Detect which cell encompasses the target text, then output its (X, Y) center coordinate. 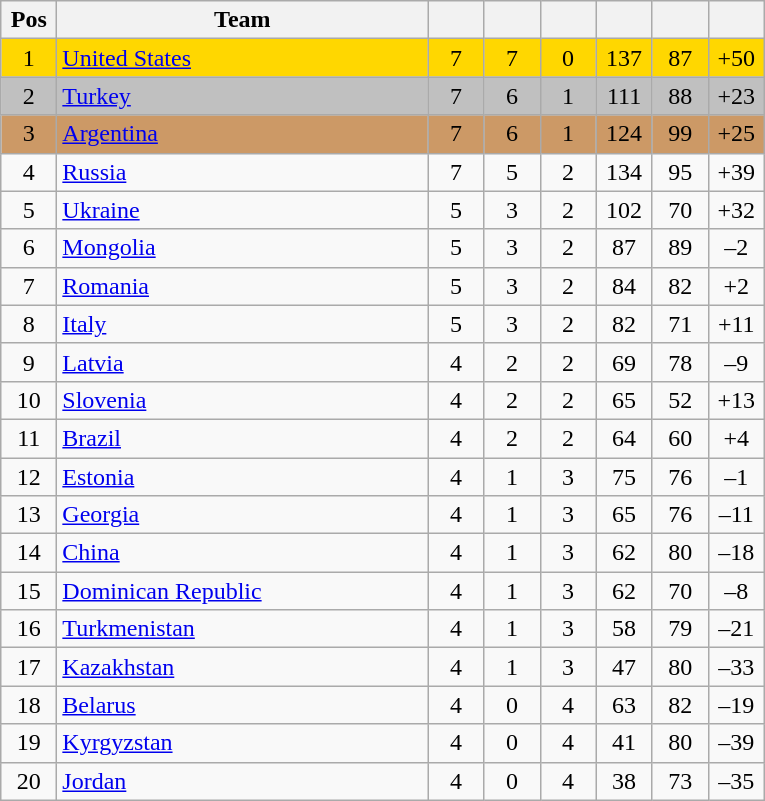
Romania (242, 286)
–2 (736, 248)
Argentina (242, 134)
Pos (29, 20)
–1 (736, 477)
–9 (736, 362)
Ukraine (242, 210)
10 (29, 400)
134 (624, 172)
84 (624, 286)
16 (29, 629)
20 (29, 781)
–39 (736, 743)
9 (29, 362)
Team (242, 20)
Italy (242, 324)
95 (680, 172)
Estonia (242, 477)
Belarus (242, 705)
Slovenia (242, 400)
8 (29, 324)
–19 (736, 705)
41 (624, 743)
14 (29, 553)
75 (624, 477)
Kyrgyzstan (242, 743)
Brazil (242, 438)
17 (29, 667)
Mongolia (242, 248)
64 (624, 438)
Dominican Republic (242, 591)
+50 (736, 58)
–35 (736, 781)
+2 (736, 286)
–18 (736, 553)
Latvia (242, 362)
+4 (736, 438)
19 (29, 743)
Turkey (242, 96)
137 (624, 58)
+39 (736, 172)
38 (624, 781)
79 (680, 629)
United States (242, 58)
–33 (736, 667)
Georgia (242, 515)
58 (624, 629)
Russia (242, 172)
+11 (736, 324)
Kazakhstan (242, 667)
+32 (736, 210)
11 (29, 438)
13 (29, 515)
52 (680, 400)
124 (624, 134)
99 (680, 134)
–21 (736, 629)
China (242, 553)
88 (680, 96)
12 (29, 477)
71 (680, 324)
+25 (736, 134)
–11 (736, 515)
69 (624, 362)
63 (624, 705)
18 (29, 705)
47 (624, 667)
89 (680, 248)
60 (680, 438)
Turkmenistan (242, 629)
Jordan (242, 781)
+23 (736, 96)
111 (624, 96)
102 (624, 210)
+13 (736, 400)
78 (680, 362)
15 (29, 591)
73 (680, 781)
–8 (736, 591)
